Identify which cell holds the provided text, then report its (X, Y) central coordinate. 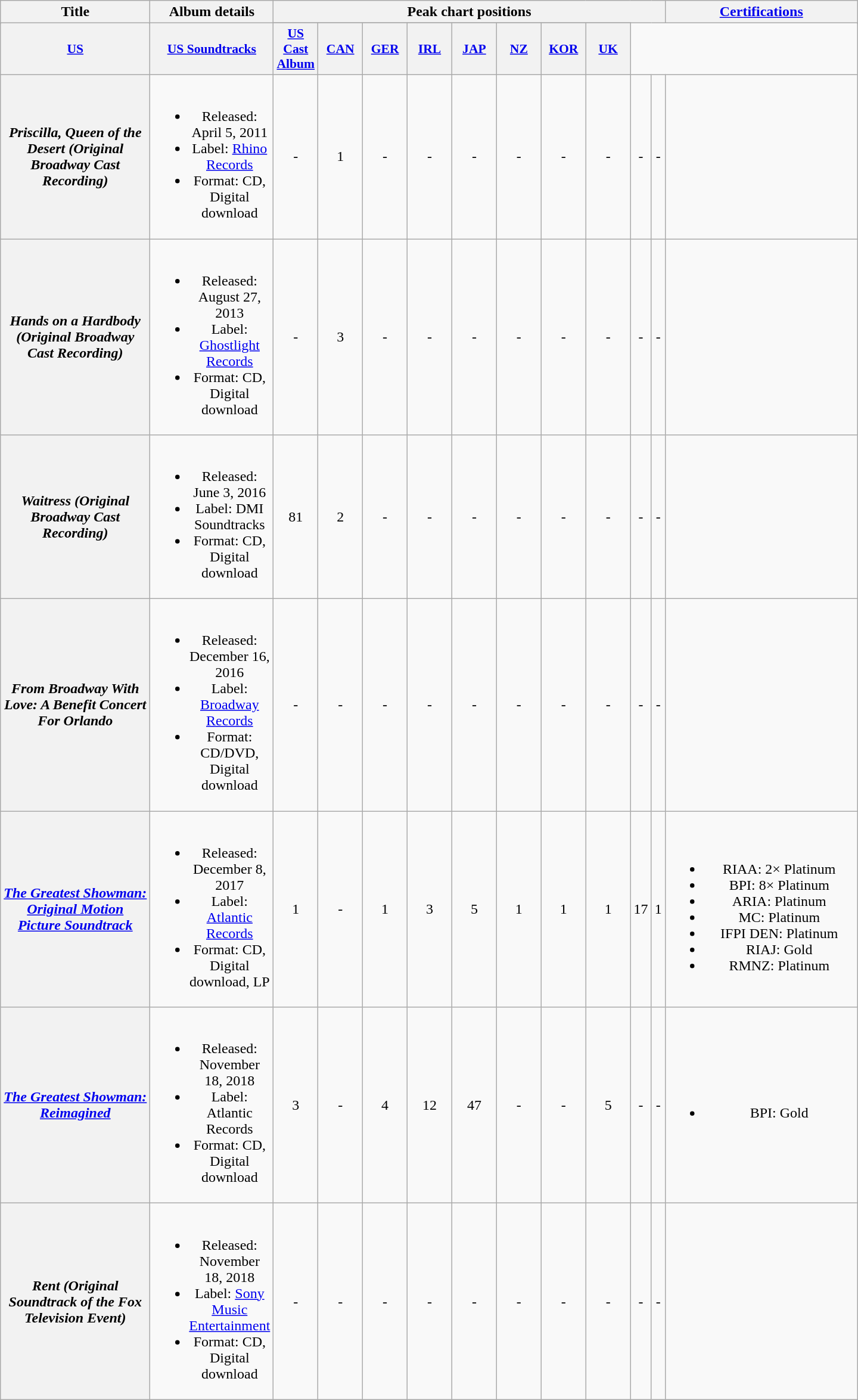
The Greatest Showman: Original Motion Picture Soundtrack (75, 909)
NZ (518, 49)
GER (385, 49)
US Cast Album (296, 49)
2 (341, 517)
JAP (474, 49)
17 (641, 909)
4 (385, 1105)
Rent (Original Soundtrack of the Fox Television Event) (75, 1302)
BPI: Gold (761, 1105)
US Soundtracks (212, 49)
Released: December 8, 2017Label: Atlantic RecordsFormat: CD, Digital download, LP (212, 909)
CAN (341, 49)
UK (608, 49)
Released: November 18, 2018Label: Sony Music EntertainmentFormat: CD, Digital download (212, 1302)
Released: December 16, 2016Label: Broadway RecordsFormat: CD/DVD, Digital download (212, 705)
RIAA: 2× PlatinumBPI: 8× PlatinumARIA: PlatinumMC: PlatinumIFPI DEN: PlatinumRIAJ: GoldRMNZ: Platinum (761, 909)
IRL (430, 49)
Released: April 5, 2011Label: Rhino RecordsFormat: CD, Digital download (212, 156)
Released: June 3, 2016Label: DMI SoundtracksFormat: CD, Digital download (212, 517)
Certifications (761, 12)
81 (296, 517)
Hands on a Hardbody (Original Broadway Cast Recording) (75, 336)
Title (75, 12)
From Broadway With Love: A Benefit Concert For Orlando (75, 705)
47 (474, 1105)
Waitress (Original Broadway Cast Recording) (75, 517)
KOR (564, 49)
The Greatest Showman: Reimagined (75, 1105)
Album details (212, 12)
Priscilla, Queen of the Desert (Original Broadway Cast Recording) (75, 156)
Released: August 27, 2013Label: Ghostlight RecordsFormat: CD, Digital download (212, 336)
Released: November 18, 2018Label: Atlantic RecordsFormat: CD, Digital download (212, 1105)
12 (430, 1105)
US (75, 49)
Peak chart positions (470, 12)
